Return the (x, y) coordinate for the center point of the cell that contains the specified text.  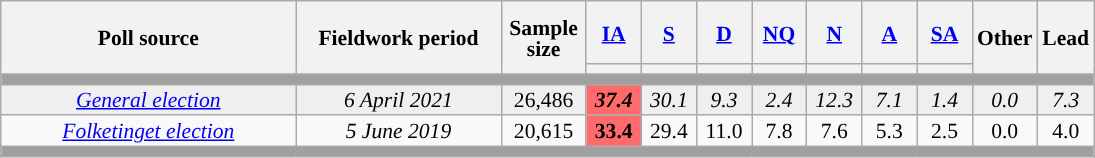
Poll source (148, 38)
20,615 (544, 132)
IA (614, 32)
11.0 (724, 132)
S (668, 32)
1.4 (944, 100)
7.8 (780, 132)
Fieldwork period (398, 38)
6 April 2021 (398, 100)
General election (148, 100)
A (890, 32)
Other (1004, 38)
7.1 (890, 100)
33.4 (614, 132)
Sample size (544, 38)
7.6 (834, 132)
9.3 (724, 100)
N (834, 32)
2.4 (780, 100)
26,486 (544, 100)
SA (944, 32)
5.3 (890, 132)
NQ (780, 32)
37.4 (614, 100)
D (724, 32)
4.0 (1066, 132)
30.1 (668, 100)
2.5 (944, 132)
Folketinget election (148, 132)
29.4 (668, 132)
5 June 2019 (398, 132)
12.3 (834, 100)
Lead (1066, 38)
7.3 (1066, 100)
